Locate the cell with the specified text and output its [X, Y] center coordinate. 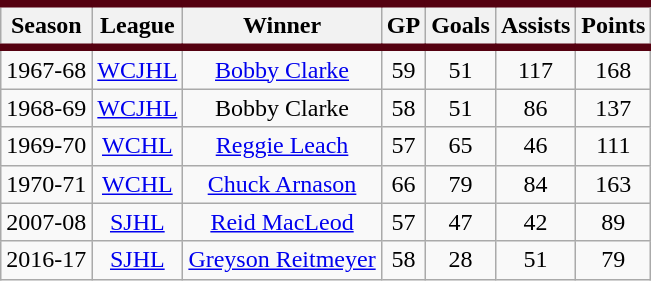
2016-17 [46, 260]
163 [614, 184]
GP [403, 26]
86 [535, 108]
42 [535, 222]
137 [614, 108]
Points [614, 26]
League [138, 26]
168 [614, 68]
65 [461, 146]
Greyson Reitmeyer [282, 260]
89 [614, 222]
66 [403, 184]
1969-70 [46, 146]
111 [614, 146]
1967-68 [46, 68]
Chuck Arnason [282, 184]
28 [461, 260]
1970-71 [46, 184]
84 [535, 184]
Assists [535, 26]
Reid MacLeod [282, 222]
Reggie Leach [282, 146]
2007-08 [46, 222]
Season [46, 26]
1968-69 [46, 108]
Goals [461, 26]
46 [535, 146]
Winner [282, 26]
59 [403, 68]
117 [535, 68]
47 [461, 222]
